Return the [X, Y] coordinate for the center point of the cell that contains the specified text.  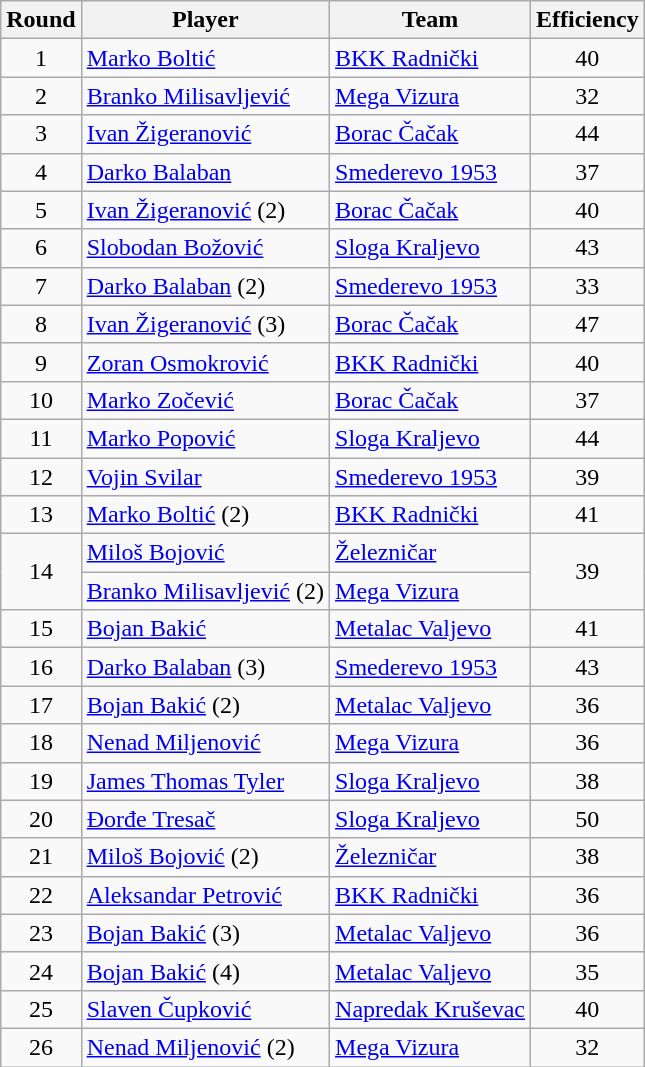
20 [41, 819]
21 [41, 857]
13 [41, 515]
Miloš Bojović [205, 553]
2 [41, 96]
3 [41, 134]
17 [41, 705]
Bojan Bakić (3) [205, 933]
Team [430, 20]
Ivan Žigeranović (3) [205, 324]
15 [41, 629]
8 [41, 324]
Miloš Bojović (2) [205, 857]
25 [41, 1009]
14 [41, 572]
Vojin Svilar [205, 477]
19 [41, 781]
12 [41, 477]
35 [588, 971]
Marko Popović [205, 438]
18 [41, 743]
Darko Balaban [205, 172]
Bojan Bakić (2) [205, 705]
Marko Boltić (2) [205, 515]
Nenad Miljenović [205, 743]
Player [205, 20]
Branko Milisavljević [205, 96]
26 [41, 1047]
James Thomas Tyler [205, 781]
1 [41, 58]
47 [588, 324]
9 [41, 362]
6 [41, 248]
Marko Zočević [205, 400]
7 [41, 286]
Darko Balaban (3) [205, 667]
Slobodan Božović [205, 248]
Slaven Čupković [205, 1009]
Branko Milisavljević (2) [205, 591]
10 [41, 400]
5 [41, 210]
24 [41, 971]
Bojan Bakić [205, 629]
Ivan Žigeranović (2) [205, 210]
Napredak Kruševac [430, 1009]
33 [588, 286]
11 [41, 438]
Marko Boltić [205, 58]
50 [588, 819]
Bojan Bakić (4) [205, 971]
22 [41, 895]
23 [41, 933]
Aleksandar Petrović [205, 895]
16 [41, 667]
Efficiency [588, 20]
Darko Balaban (2) [205, 286]
Round [41, 20]
Ivan Žigeranović [205, 134]
Zoran Osmokrović [205, 362]
4 [41, 172]
Nenad Miljenović (2) [205, 1047]
Đorđe Tresač [205, 819]
